Find where the given text appears and provide that cell's center as (X, Y) coordinate. 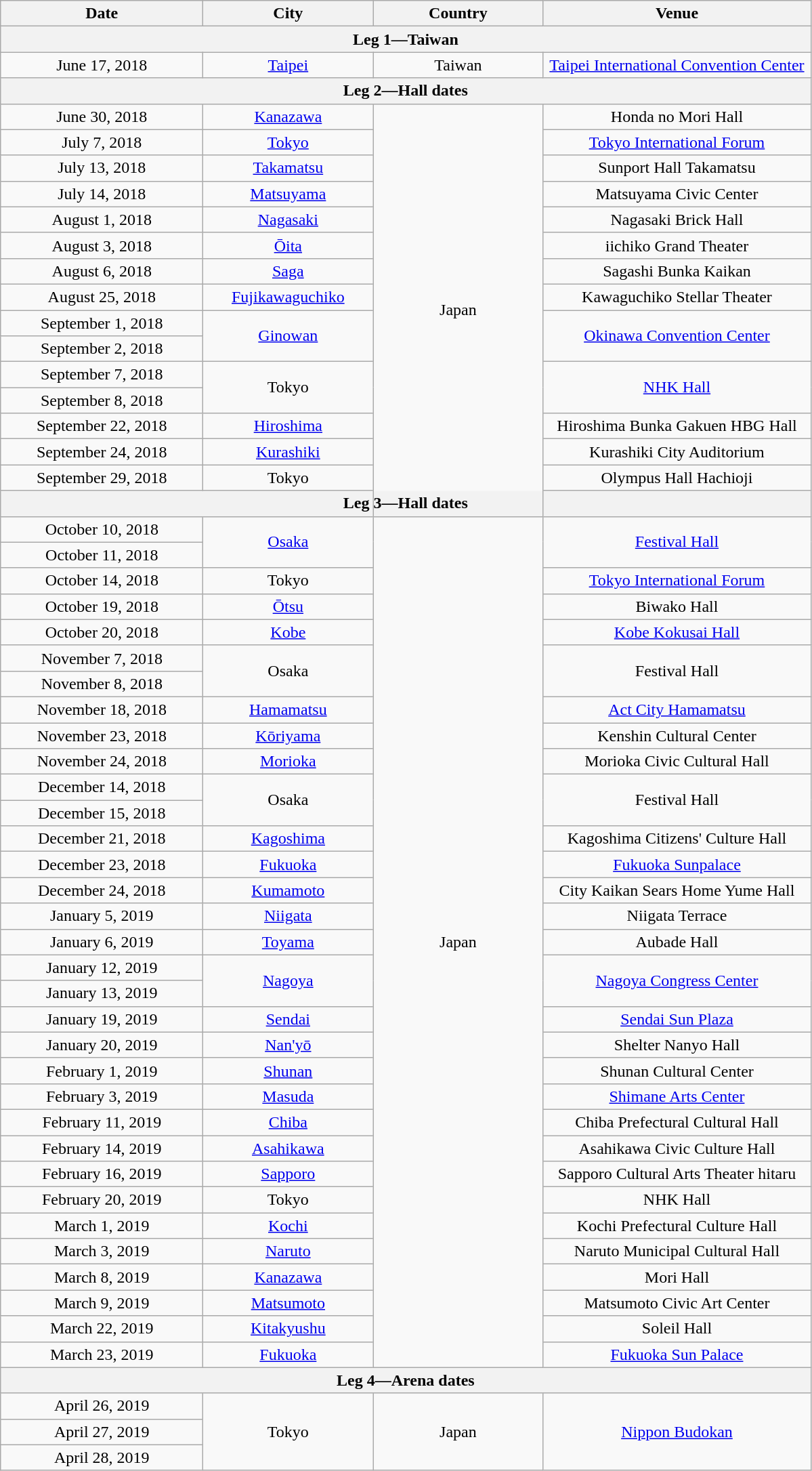
Sunport Hall Takamatsu (677, 168)
October 11, 2018 (102, 555)
January 6, 2019 (102, 942)
Nan'yō (289, 1045)
Olympus Hall Hachioji (677, 478)
Taipei International Convention Center (677, 65)
October 19, 2018 (102, 606)
September 22, 2018 (102, 426)
Niigata Terrace (677, 916)
Asahikawa Civic Culture Hall (677, 1148)
Morioka (289, 762)
January 19, 2019 (102, 1019)
Biwako Hall (677, 606)
January 20, 2019 (102, 1045)
Sendai Sun Plaza (677, 1019)
August 25, 2018 (102, 297)
March 1, 2019 (102, 1226)
Fujikawaguchiko (289, 297)
Ōita (289, 245)
Kawaguchiko Stellar Theater (677, 297)
Nagasaki Brick Hall (677, 220)
Fukuoka Sun Palace (677, 1354)
January 5, 2019 (102, 916)
Ōtsu (289, 606)
October 10, 2018 (102, 529)
Sagashi Bunka Kaikan (677, 271)
January 13, 2019 (102, 993)
Shunan Cultural Center (677, 1071)
August 6, 2018 (102, 271)
September 2, 2018 (102, 349)
Leg 2—Hall dates (406, 91)
City Kaikan Sears Home Yume Hall (677, 890)
Hiroshima Bunka Gakuen HBG Hall (677, 426)
Kobe (289, 632)
Okinawa Convention Center (677, 336)
September 7, 2018 (102, 375)
Kochi (289, 1226)
November 24, 2018 (102, 762)
December 24, 2018 (102, 890)
November 23, 2018 (102, 735)
September 24, 2018 (102, 452)
March 8, 2019 (102, 1277)
January 12, 2019 (102, 968)
August 1, 2018 (102, 220)
March 3, 2019 (102, 1251)
iichiko Grand Theater (677, 245)
April 26, 2019 (102, 1406)
Nagoya Congress Center (677, 980)
Leg 1—Taiwan (406, 39)
Shelter Nanyo Hall (677, 1045)
Kitakyushu (289, 1329)
Morioka Civic Cultural Hall (677, 762)
Niigata (289, 916)
December 21, 2018 (102, 839)
February 16, 2019 (102, 1174)
December 14, 2018 (102, 787)
Kobe Kokusai Hall (677, 632)
Shunan (289, 1071)
March 23, 2019 (102, 1354)
Chiba Prefectural Cultural Hall (677, 1122)
Matsumoto (289, 1303)
February 14, 2019 (102, 1148)
April 27, 2019 (102, 1432)
Shimane Arts Center (677, 1096)
Leg 3—Hall dates (406, 503)
Nagasaki (289, 220)
October 14, 2018 (102, 581)
Kagoshima Citizens' Culture Hall (677, 839)
Sendai (289, 1019)
July 13, 2018 (102, 168)
July 14, 2018 (102, 194)
Kochi Prefectural Culture Hall (677, 1226)
Naruto Municipal Cultural Hall (677, 1251)
September 29, 2018 (102, 478)
November 8, 2018 (102, 684)
July 7, 2018 (102, 142)
Country (458, 14)
Aubade Hall (677, 942)
Asahikawa (289, 1148)
Sapporo (289, 1174)
Chiba (289, 1122)
February 11, 2019 (102, 1122)
Masuda (289, 1096)
November 7, 2018 (102, 658)
Venue (677, 14)
Act City Hamamatsu (677, 709)
Date (102, 14)
Matsuyama (289, 194)
City (289, 14)
Taipei (289, 65)
Matsuyama Civic Center (677, 194)
Honda no Mori Hall (677, 117)
Takamatsu (289, 168)
June 17, 2018 (102, 65)
December 15, 2018 (102, 813)
Matsumoto Civic Art Center (677, 1303)
Hamamatsu (289, 709)
February 20, 2019 (102, 1200)
Taiwan (458, 65)
March 9, 2019 (102, 1303)
Nippon Budokan (677, 1432)
November 18, 2018 (102, 709)
Fukuoka Sunpalace (677, 865)
February 3, 2019 (102, 1096)
Kenshin Cultural Center (677, 735)
Kagoshima (289, 839)
Sapporo Cultural Arts Theater hitaru (677, 1174)
August 3, 2018 (102, 245)
October 20, 2018 (102, 632)
June 30, 2018 (102, 117)
Kōriyama (289, 735)
September 1, 2018 (102, 323)
Saga (289, 271)
Soleil Hall (677, 1329)
Hiroshima (289, 426)
Naruto (289, 1251)
September 8, 2018 (102, 400)
Nagoya (289, 980)
Toyama (289, 942)
Leg 4—Arena dates (406, 1380)
April 28, 2019 (102, 1457)
March 22, 2019 (102, 1329)
Kumamoto (289, 890)
Kurashiki City Auditorium (677, 452)
December 23, 2018 (102, 865)
Mori Hall (677, 1277)
Kurashiki (289, 452)
Ginowan (289, 336)
February 1, 2019 (102, 1071)
